Pinpoint the cell where the given text exists, returning its (x, y) midpoint coordinate. 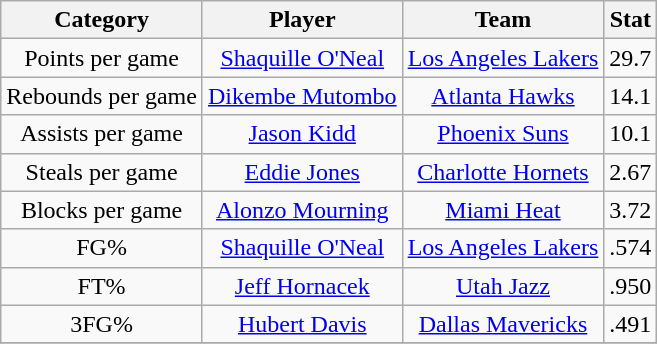
Dikembe Mutombo (302, 96)
Atlanta Hawks (503, 96)
Phoenix Suns (503, 134)
Charlotte Hornets (503, 172)
Alonzo Mourning (302, 210)
Dallas Mavericks (503, 324)
Jason Kidd (302, 134)
Category (102, 20)
Hubert Davis (302, 324)
FG% (102, 248)
Blocks per game (102, 210)
Jeff Hornacek (302, 286)
Assists per game (102, 134)
Stat (630, 20)
Steals per game (102, 172)
3.72 (630, 210)
Points per game (102, 58)
Player (302, 20)
FT% (102, 286)
10.1 (630, 134)
Team (503, 20)
2.67 (630, 172)
3FG% (102, 324)
.950 (630, 286)
.491 (630, 324)
29.7 (630, 58)
Utah Jazz (503, 286)
Rebounds per game (102, 96)
Miami Heat (503, 210)
Eddie Jones (302, 172)
14.1 (630, 96)
.574 (630, 248)
